Scan for the cell matching the given text and deliver its (X, Y) coordinate at center. 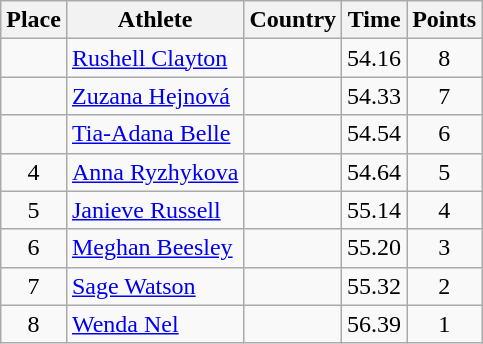
55.14 (374, 210)
Meghan Beesley (154, 248)
54.16 (374, 58)
Place (34, 20)
Tia-Adana Belle (154, 134)
Rushell Clayton (154, 58)
3 (444, 248)
Zuzana Hejnová (154, 96)
54.54 (374, 134)
Points (444, 20)
55.32 (374, 286)
2 (444, 286)
54.64 (374, 172)
56.39 (374, 324)
Anna Ryzhykova (154, 172)
Wenda Nel (154, 324)
54.33 (374, 96)
Athlete (154, 20)
55.20 (374, 248)
Time (374, 20)
Country (293, 20)
Janieve Russell (154, 210)
Sage Watson (154, 286)
1 (444, 324)
